Output the [X, Y] coordinate of the center of the cell containing the given text.  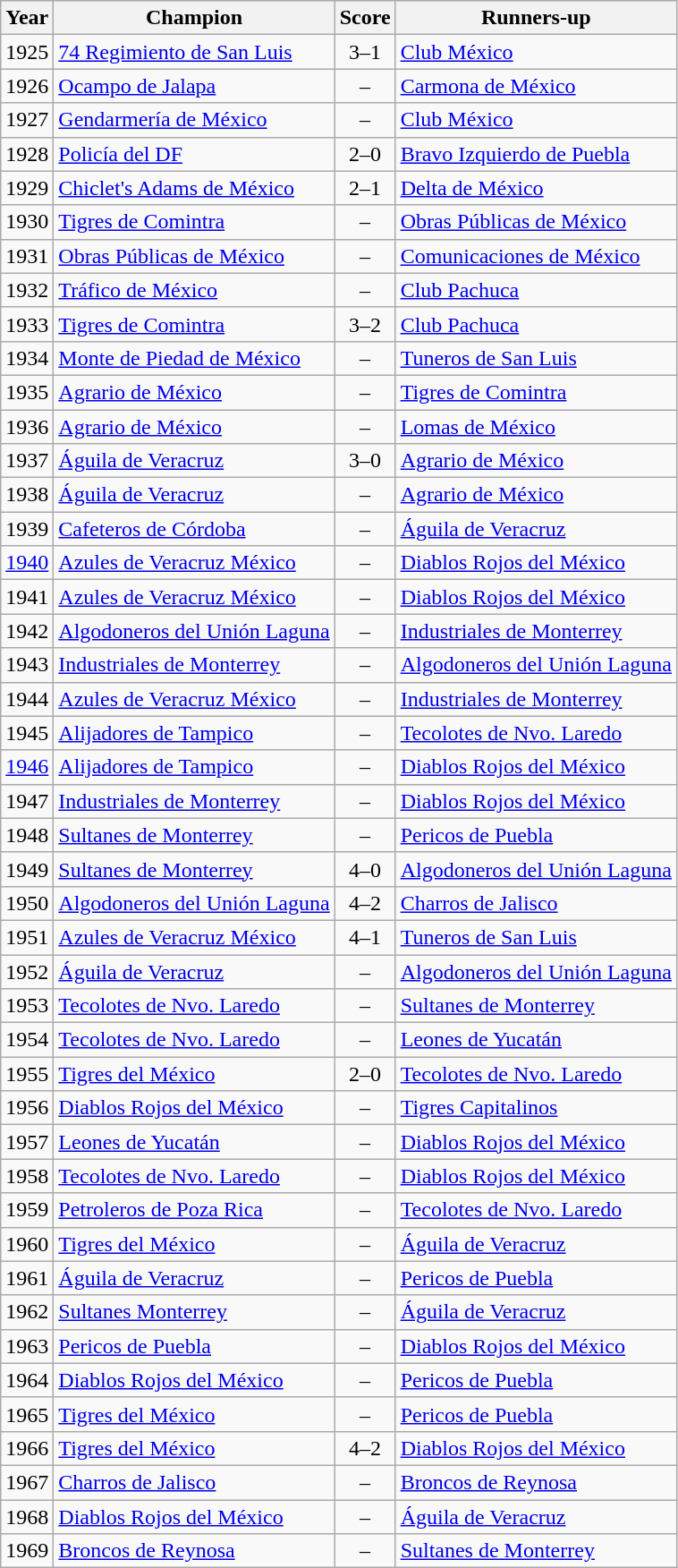
1937 [27, 461]
Carmona de México [536, 86]
Cafeteros de Córdoba [194, 529]
1955 [27, 1074]
1938 [27, 495]
1961 [27, 1278]
1925 [27, 52]
1965 [27, 1414]
Bravo Izquierdo de Puebla [536, 154]
2–1 [365, 188]
Policía del DF [194, 154]
1926 [27, 86]
Year [27, 18]
1960 [27, 1244]
3–0 [365, 461]
1927 [27, 120]
1969 [27, 1551]
1964 [27, 1380]
1942 [27, 631]
Gendarmería de México [194, 120]
1947 [27, 801]
1931 [27, 256]
1930 [27, 222]
1968 [27, 1517]
Comunicaciones de México [536, 256]
3–1 [365, 52]
1932 [27, 290]
1952 [27, 971]
1929 [27, 188]
Sultanes Monterrey [194, 1312]
1950 [27, 903]
1939 [27, 529]
1948 [27, 835]
1957 [27, 1142]
1946 [27, 767]
1936 [27, 427]
Runners-up [536, 18]
1951 [27, 937]
4–1 [365, 937]
1949 [27, 869]
1940 [27, 563]
Tráfico de México [194, 290]
1943 [27, 665]
Ocampo de Jalapa [194, 86]
1958 [27, 1176]
1962 [27, 1312]
1945 [27, 733]
Delta de México [536, 188]
Champion [194, 18]
Monte de Piedad de México [194, 358]
1928 [27, 154]
Lomas de México [536, 427]
Score [365, 18]
3–2 [365, 324]
1953 [27, 1006]
1935 [27, 392]
1967 [27, 1482]
1956 [27, 1108]
4–0 [365, 869]
Tigres Capitalinos [536, 1108]
1966 [27, 1448]
Chiclet's Adams de México [194, 188]
1941 [27, 597]
1934 [27, 358]
1944 [27, 699]
1959 [27, 1210]
1963 [27, 1346]
1954 [27, 1040]
1933 [27, 324]
74 Regimiento de San Luis [194, 52]
Petroleros de Poza Rica [194, 1210]
